Return the (x, y) coordinate for the center point of the cell that contains the specified text.  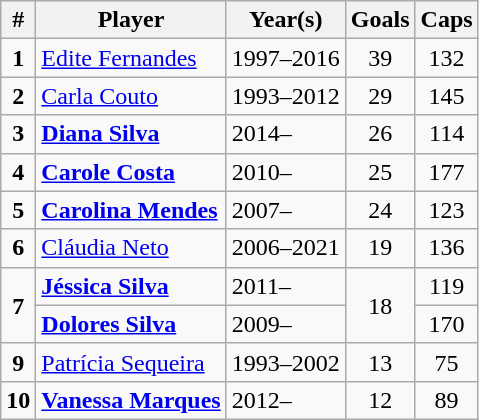
2007– (286, 210)
25 (380, 172)
12 (380, 400)
5 (18, 210)
3 (18, 134)
Player (131, 20)
1 (18, 58)
9 (18, 362)
123 (446, 210)
2010– (286, 172)
24 (380, 210)
1993–2002 (286, 362)
119 (446, 286)
1997–2016 (286, 58)
89 (446, 400)
2011– (286, 286)
18 (380, 305)
2006–2021 (286, 248)
136 (446, 248)
4 (18, 172)
2 (18, 96)
Caps (446, 20)
Carole Costa (131, 172)
29 (380, 96)
Carolina Mendes (131, 210)
Vanessa Marques (131, 400)
Goals (380, 20)
39 (380, 58)
26 (380, 134)
Year(s) (286, 20)
177 (446, 172)
Carla Couto (131, 96)
2014– (286, 134)
75 (446, 362)
6 (18, 248)
7 (18, 305)
Cláudia Neto (131, 248)
114 (446, 134)
2009– (286, 324)
Patrícia Sequeira (131, 362)
Jéssica Silva (131, 286)
1993–2012 (286, 96)
145 (446, 96)
13 (380, 362)
19 (380, 248)
# (18, 20)
Dolores Silva (131, 324)
Diana Silva (131, 134)
170 (446, 324)
2012– (286, 400)
Edite Fernandes (131, 58)
132 (446, 58)
10 (18, 400)
